Find where the given text appears and provide that cell's center as [X, Y] coordinate. 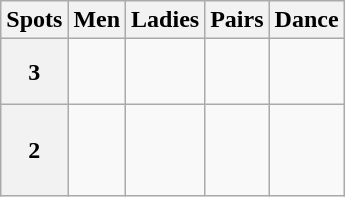
Ladies [166, 20]
Spots [34, 20]
Men [97, 20]
2 [34, 150]
3 [34, 72]
Dance [306, 20]
Pairs [237, 20]
